Locate the cell with the specified text and output its [x, y] center coordinate. 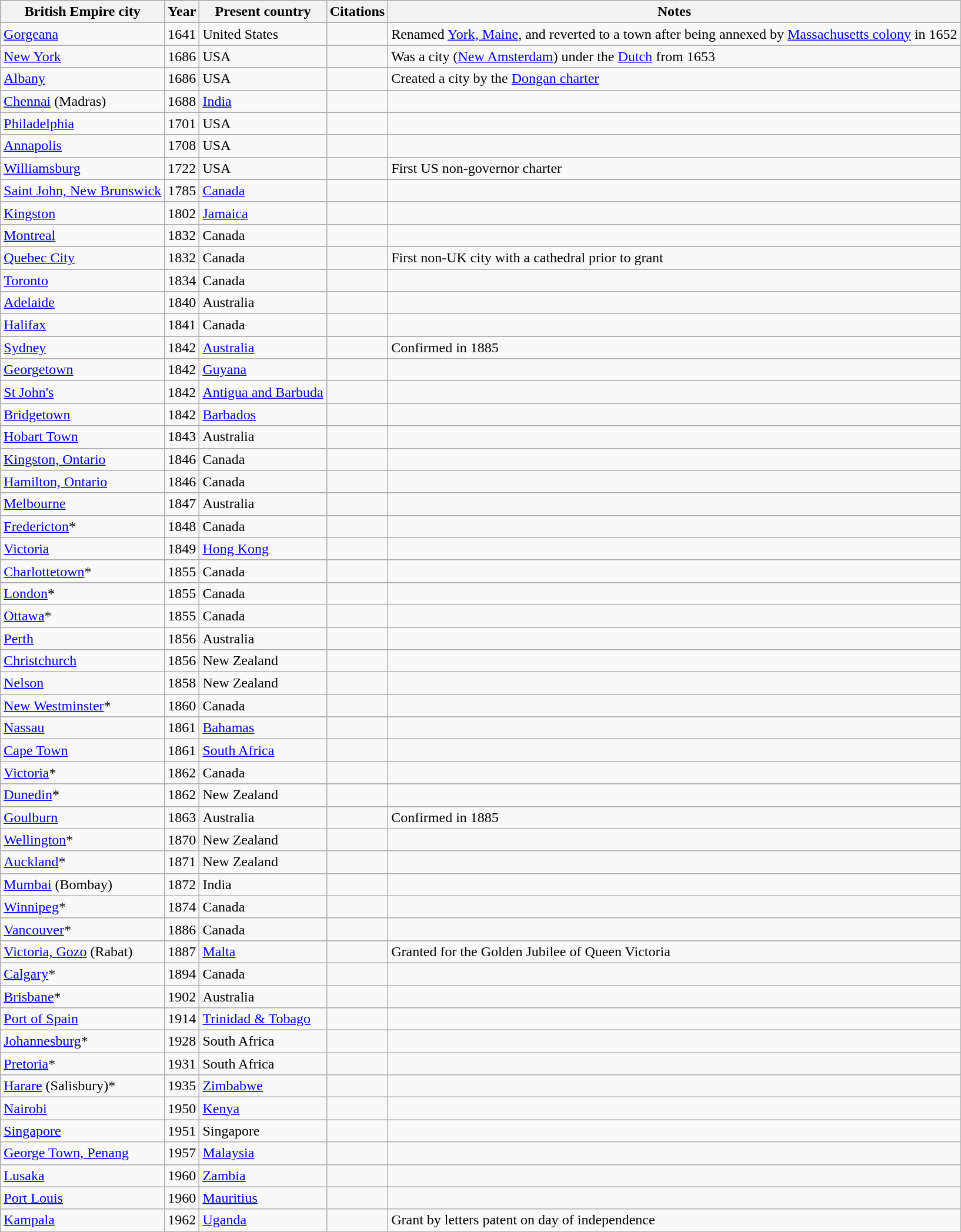
Trinidad & Tobago [263, 1019]
Perth [82, 638]
1847 [182, 504]
1950 [182, 1109]
St John's [82, 392]
Chennai (Madras) [82, 101]
New York [82, 56]
Bahamas [263, 728]
1701 [182, 123]
Victoria [82, 549]
Nassau [82, 728]
Notes [675, 12]
1914 [182, 1019]
Harare (Salisbury)* [82, 1086]
1928 [182, 1041]
Nairobi [82, 1109]
Bridgetown [82, 415]
New Westminster* [82, 706]
Vancouver* [82, 929]
Dunedin* [82, 795]
Malaysia [263, 1153]
Toronto [82, 281]
Renamed York, Maine, and reverted to a town after being annexed by Massachusetts colony in 1652 [675, 34]
Cape Town [82, 750]
Kingston, Ontario [82, 459]
Georgetown [82, 370]
Kenya [263, 1109]
Sydney [82, 348]
Halifax [82, 325]
1957 [182, 1153]
1951 [182, 1131]
Hamilton, Ontario [82, 482]
Antigua and Barbuda [263, 392]
Mumbai (Bombay) [82, 884]
1870 [182, 840]
Was a city (New Amsterdam) under the Dutch from 1653 [675, 56]
Created a city by the Dongan charter [675, 79]
1688 [182, 101]
1834 [182, 281]
Lusaka [82, 1176]
London* [82, 593]
Mauritius [263, 1198]
Port Louis [82, 1198]
Montreal [82, 235]
Kampala [82, 1220]
First non-UK city with a cathedral prior to grant [675, 258]
Victoria, Gozo (Rabat) [82, 951]
1886 [182, 929]
Saint John, New Brunswick [82, 191]
1840 [182, 303]
Uganda [263, 1220]
1708 [182, 146]
Gorgeana [82, 34]
Calgary* [82, 974]
Port of Spain [82, 1019]
Pretoria* [82, 1064]
Kingston [82, 213]
Wellington* [82, 840]
George Town, Penang [82, 1153]
1849 [182, 549]
First US non-governor charter [675, 168]
1871 [182, 862]
1894 [182, 974]
Christchurch [82, 661]
Year [182, 12]
Jamaica [263, 213]
Johannesburg* [82, 1041]
Granted for the Golden Jubilee of Queen Victoria [675, 951]
Winnipeg* [82, 907]
1722 [182, 168]
Nelson [82, 683]
Charlottetown* [82, 571]
1858 [182, 683]
Annapolis [82, 146]
Albany [82, 79]
Goulburn [82, 817]
1874 [182, 907]
1785 [182, 191]
Melbourne [82, 504]
Victoria* [82, 773]
1860 [182, 706]
Quebec City [82, 258]
1872 [182, 884]
1841 [182, 325]
Adelaide [82, 303]
Hong Kong [263, 549]
1848 [182, 526]
Grant by letters patent on day of independence [675, 1220]
United States [263, 34]
Zambia [263, 1176]
Zimbabwe [263, 1086]
Ottawa* [82, 616]
1887 [182, 951]
Hobart Town [82, 437]
Auckland* [82, 862]
1641 [182, 34]
Citations [357, 12]
Williamsburg [82, 168]
Brisbane* [82, 997]
Fredericton* [82, 526]
1902 [182, 997]
1962 [182, 1220]
1843 [182, 437]
1863 [182, 817]
Barbados [263, 415]
British Empire city [82, 12]
Philadelphia [82, 123]
Malta [263, 951]
Present country [263, 12]
1802 [182, 213]
1935 [182, 1086]
1931 [182, 1064]
Guyana [263, 370]
